Extract the [X, Y] coordinate from the center of the cell holding the provided text.  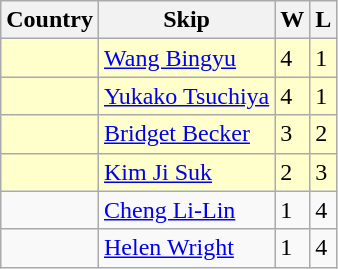
Country [50, 20]
Bridget Becker [186, 134]
W [292, 20]
L [324, 20]
Kim Ji Suk [186, 172]
Wang Bingyu [186, 58]
Yukako Tsuchiya [186, 96]
Skip [186, 20]
Cheng Li-Lin [186, 210]
Helen Wright [186, 248]
